Provide the (x, y) coordinate of the cell's center where the given text is located.  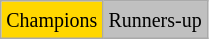
Runners-up (155, 20)
Champions (52, 20)
